Pinpoint the cell where the given text exists, returning its (x, y) midpoint coordinate. 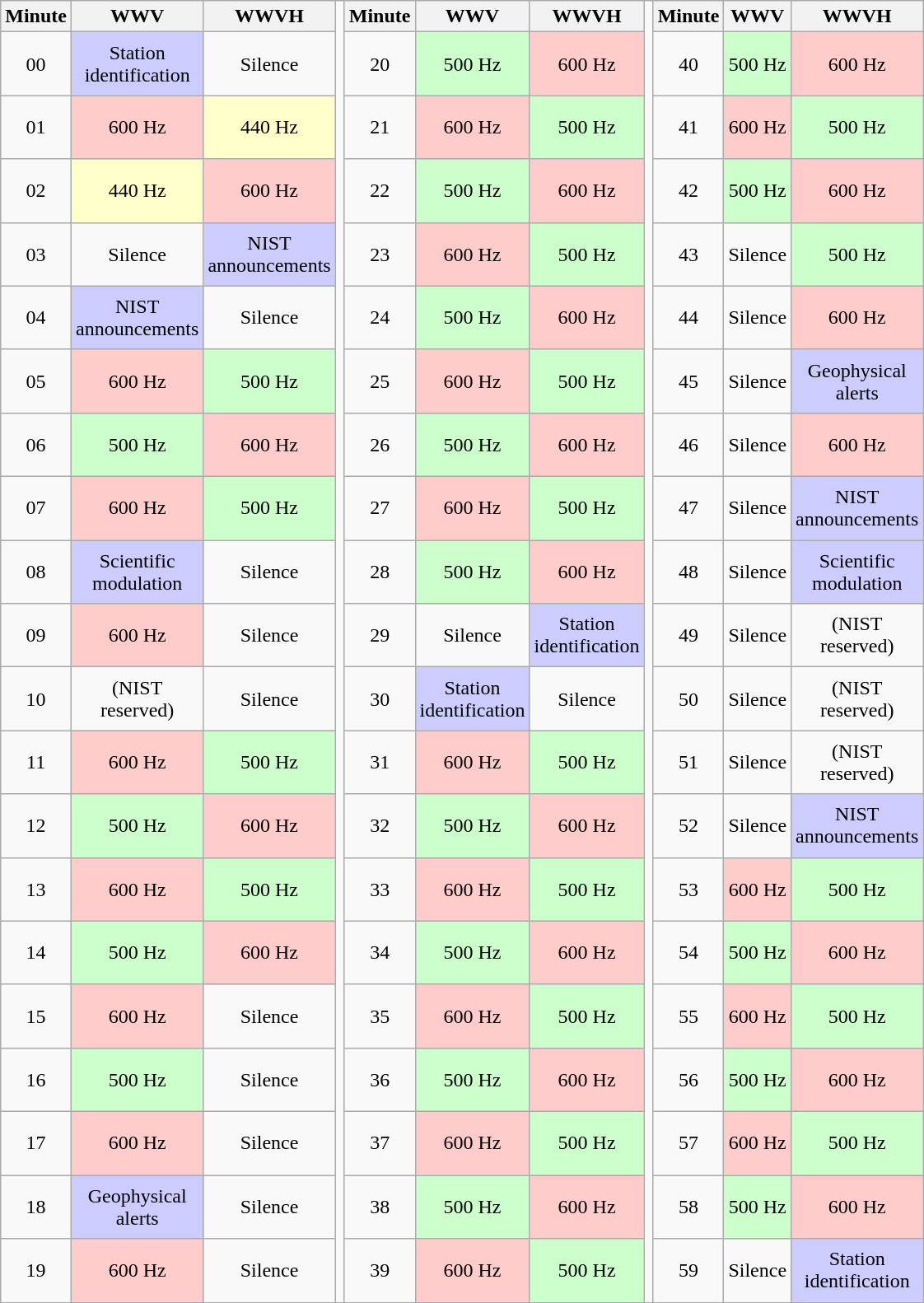
33 (380, 890)
38 (380, 1207)
48 (688, 572)
05 (36, 381)
00 (36, 64)
55 (688, 1016)
06 (36, 445)
28 (380, 572)
36 (380, 1081)
27 (380, 509)
34 (380, 952)
37 (380, 1143)
11 (36, 763)
42 (688, 191)
54 (688, 952)
31 (380, 763)
12 (36, 825)
21 (380, 127)
47 (688, 509)
16 (36, 1081)
56 (688, 1081)
51 (688, 763)
46 (688, 445)
03 (36, 254)
23 (380, 254)
22 (380, 191)
32 (380, 825)
41 (688, 127)
19 (36, 1270)
58 (688, 1207)
18 (36, 1207)
43 (688, 254)
57 (688, 1143)
15 (36, 1016)
17 (36, 1143)
44 (688, 318)
26 (380, 445)
04 (36, 318)
13 (36, 890)
14 (36, 952)
10 (36, 698)
50 (688, 698)
49 (688, 636)
45 (688, 381)
09 (36, 636)
35 (380, 1016)
59 (688, 1270)
02 (36, 191)
07 (36, 509)
29 (380, 636)
20 (380, 64)
24 (380, 318)
53 (688, 890)
40 (688, 64)
52 (688, 825)
39 (380, 1270)
25 (380, 381)
30 (380, 698)
08 (36, 572)
01 (36, 127)
